Return [X, Y] of the center of cell containing provided text 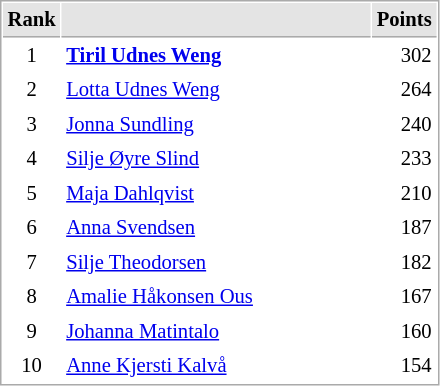
6 [32, 228]
182 [404, 262]
10 [32, 366]
302 [404, 56]
Silje Theodorsen [216, 262]
233 [404, 158]
Anna Svendsen [216, 228]
187 [404, 228]
2 [32, 90]
Silje Øyre Slind [216, 158]
3 [32, 124]
4 [32, 158]
Amalie Håkonsen Ous [216, 296]
160 [404, 332]
167 [404, 296]
Rank [32, 20]
264 [404, 90]
Tiril Udnes Weng [216, 56]
1 [32, 56]
7 [32, 262]
Anne Kjersti Kalvå [216, 366]
9 [32, 332]
8 [32, 296]
5 [32, 194]
Lotta Udnes Weng [216, 90]
154 [404, 366]
Points [404, 20]
240 [404, 124]
210 [404, 194]
Jonna Sundling [216, 124]
Johanna Matintalo [216, 332]
Maja Dahlqvist [216, 194]
